Output the (x, y) coordinate of the center of the cell containing the given text.  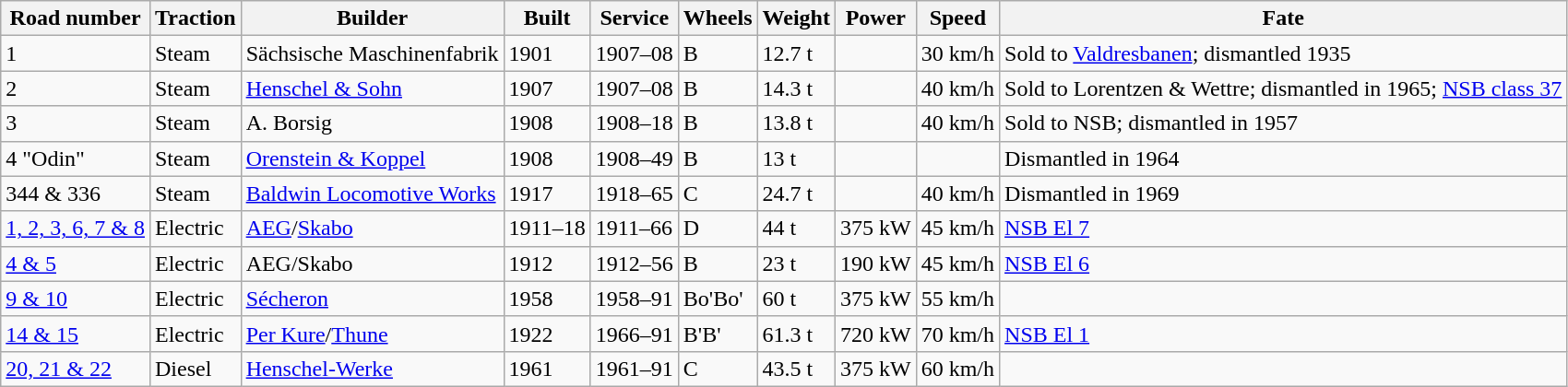
12.7 t (796, 53)
B'B' (718, 334)
Dismantled in 1964 (1284, 158)
Orenstein & Koppel (373, 158)
Diesel (196, 369)
14 & 15 (76, 334)
Builder (373, 18)
1911–66 (635, 229)
Wheels (718, 18)
Service (635, 18)
1 (76, 53)
Power (875, 18)
1907 (547, 88)
1912 (547, 264)
30 km/h (957, 53)
Speed (957, 18)
Per Kure/Thune (373, 334)
Traction (196, 18)
1, 2, 3, 6, 7 & 8 (76, 229)
60 t (796, 299)
1912–56 (635, 264)
23 t (796, 264)
344 & 336 (76, 193)
13.8 t (796, 123)
NSB El 1 (1284, 334)
55 km/h (957, 299)
2 (76, 88)
1917 (547, 193)
Baldwin Locomotive Works (373, 193)
14.3 t (796, 88)
Henschel-Werke (373, 369)
190 kW (875, 264)
70 km/h (957, 334)
Weight (796, 18)
Henschel & Sohn (373, 88)
13 t (796, 158)
NSB El 7 (1284, 229)
1908–18 (635, 123)
Sold to Lorentzen & Wettre; dismantled in 1965; NSB class 37 (1284, 88)
60 km/h (957, 369)
D (718, 229)
1901 (547, 53)
720 kW (875, 334)
3 (76, 123)
1908–49 (635, 158)
Built (547, 18)
43.5 t (796, 369)
Sold to NSB; dismantled in 1957 (1284, 123)
1911–18 (547, 229)
Sold to Valdresbanen; dismantled 1935 (1284, 53)
4 & 5 (76, 264)
4 "Odin" (76, 158)
Dismantled in 1969 (1284, 193)
44 t (796, 229)
1958–91 (635, 299)
1918–65 (635, 193)
Road number (76, 18)
Fate (1284, 18)
1961 (547, 369)
1961–91 (635, 369)
Bo'Bo' (718, 299)
NSB El 6 (1284, 264)
24.7 t (796, 193)
Sächsische Maschinenfabrik (373, 53)
1958 (547, 299)
1966–91 (635, 334)
1922 (547, 334)
20, 21 & 22 (76, 369)
61.3 t (796, 334)
A. Borsig (373, 123)
9 & 10 (76, 299)
Sécheron (373, 299)
